Return the (x, y) coordinate for the center point of the cell that contains the specified text.  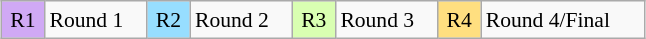
Round 3 (386, 20)
R3 (314, 20)
Round 1 (96, 20)
R2 (168, 20)
R1 (22, 20)
Round 4/Final (563, 20)
R4 (460, 20)
Round 2 (241, 20)
